Capture the cell that displays the provided text and extract its (X, Y) central coordinate. 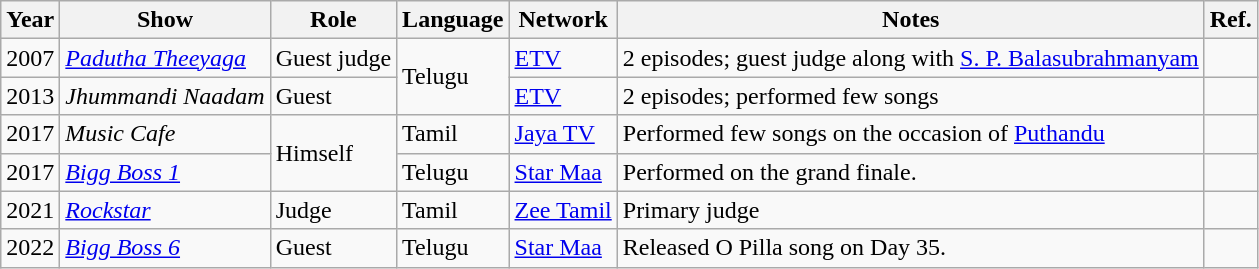
Zee Tamil (563, 210)
Bigg Boss 1 (165, 172)
2007 (30, 58)
Show (165, 20)
Primary judge (910, 210)
Role (333, 20)
2013 (30, 96)
Bigg Boss 6 (165, 248)
Performed on the grand finale. (910, 172)
Music Cafe (165, 134)
Rockstar (165, 210)
Released O Pilla song on Day 35. (910, 248)
2022 (30, 248)
2021 (30, 210)
2 episodes; guest judge along with S. P. Balasubrahmanyam (910, 58)
Year (30, 20)
Padutha Theeyaga (165, 58)
Judge (333, 210)
Guest judge (333, 58)
Notes (910, 20)
Jaya TV (563, 134)
Network (563, 20)
Performed few songs on the occasion of Puthandu (910, 134)
Jhummandi Naadam (165, 96)
Himself (333, 153)
2 episodes; performed few songs (910, 96)
Ref. (1230, 20)
Language (453, 20)
